Find where the given text appears and provide that cell's center as (X, Y) coordinate. 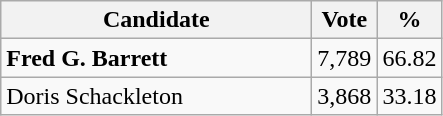
Doris Schackleton (156, 96)
Vote (344, 20)
66.82 (410, 58)
% (410, 20)
Candidate (156, 20)
7,789 (344, 58)
Fred G. Barrett (156, 58)
3,868 (344, 96)
33.18 (410, 96)
